Find where the given text appears and provide that cell's center as [X, Y] coordinate. 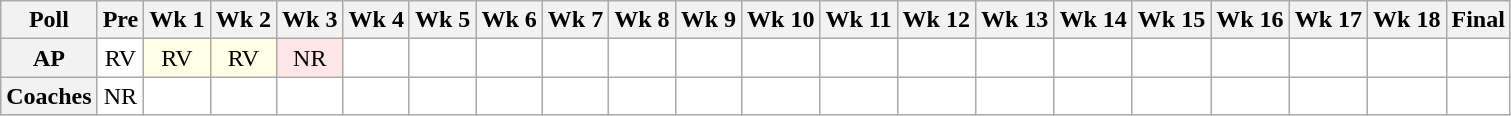
AP [49, 58]
Wk 13 [1014, 20]
Wk 8 [642, 20]
Wk 10 [781, 20]
Pre [120, 20]
Wk 3 [310, 20]
Wk 6 [509, 20]
Wk 14 [1093, 20]
Wk 4 [376, 20]
Wk 11 [858, 20]
Wk 12 [936, 20]
Wk 5 [442, 20]
Wk 15 [1171, 20]
Wk 2 [243, 20]
Wk 9 [708, 20]
Wk 17 [1328, 20]
Wk 7 [575, 20]
Coaches [49, 96]
Final [1478, 20]
Wk 18 [1407, 20]
Wk 16 [1250, 20]
Poll [49, 20]
Wk 1 [177, 20]
